Find where the given text appears and provide that cell's center as (x, y) coordinate. 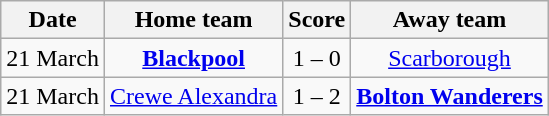
Scarborough (450, 58)
Bolton Wanderers (450, 96)
Date (53, 20)
Home team (193, 20)
Crewe Alexandra (193, 96)
1 – 0 (317, 58)
1 – 2 (317, 96)
Blackpool (193, 58)
Away team (450, 20)
Score (317, 20)
